Determine the [x, y] coordinate at the center of the cell enclosing the given text.  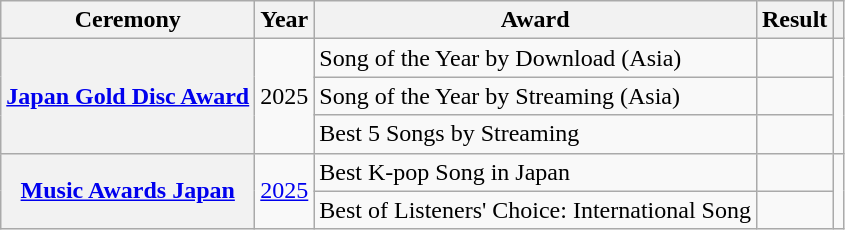
Result [794, 20]
Year [284, 20]
Song of the Year by Download (Asia) [536, 58]
Japan Gold Disc Award [128, 96]
Ceremony [128, 20]
Song of the Year by Streaming (Asia) [536, 96]
Award [536, 20]
Best K-pop Song in Japan [536, 172]
Music Awards Japan [128, 191]
Best of Listeners' Choice: International Song [536, 210]
Best 5 Songs by Streaming [536, 134]
